Determine the (x, y) coordinate at the center of the cell enclosing the given text.  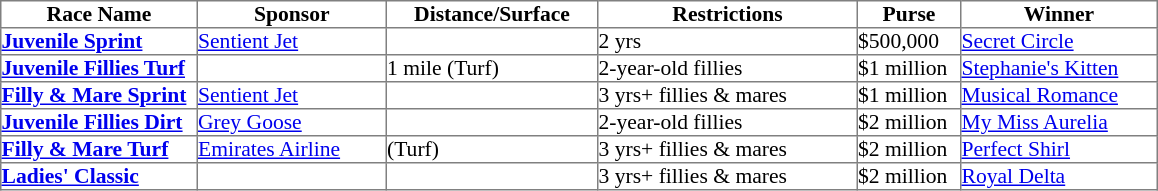
Musical Romance (1059, 96)
Race Name (99, 14)
1 mile (Turf) (492, 68)
My Miss Aurelia (1059, 122)
Winner (1059, 14)
Sponsor (292, 14)
Royal Delta (1059, 176)
(Turf) (492, 150)
Emirates Airline (292, 150)
Stephanie's Kitten (1059, 68)
$500,000 (909, 42)
Grey Goose (292, 122)
Restrictions (728, 14)
Ladies' Classic (99, 176)
Secret Circle (1059, 42)
Juvenile Sprint (99, 42)
Filly & Mare Sprint (99, 96)
Juvenile Fillies Turf (99, 68)
Purse (909, 14)
2 yrs (728, 42)
Juvenile Fillies Dirt (99, 122)
Distance/Surface (492, 14)
Filly & Mare Turf (99, 150)
Perfect Shirl (1059, 150)
